Provide the [x, y] coordinate of the cell's center where the given text is located.  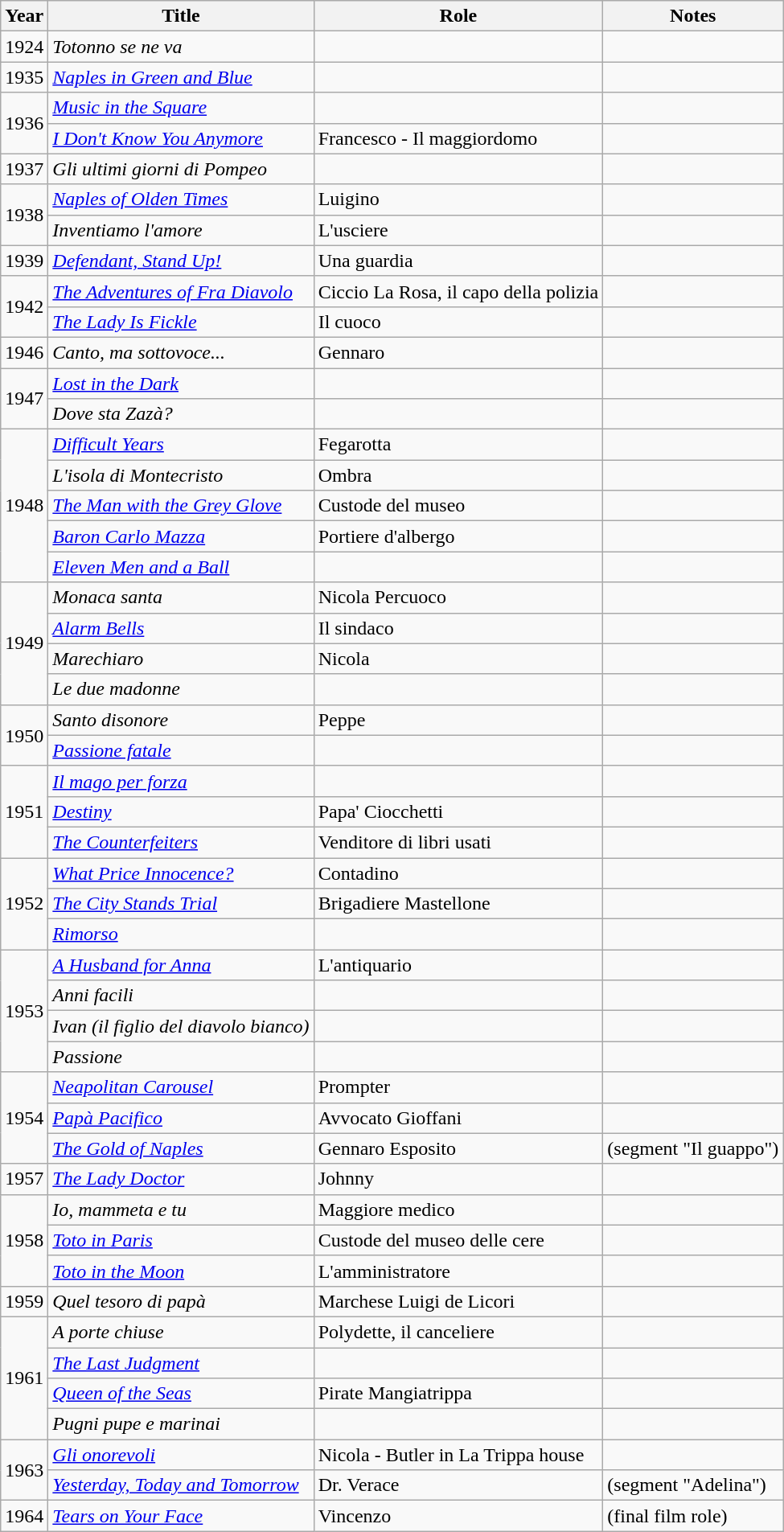
Custode del museo [458, 506]
Santo disonore [181, 720]
Defendant, Stand Up! [181, 261]
Le due madonne [181, 689]
The Adventures of Fra Diavolo [181, 291]
Francesco - Il maggiordomo [458, 138]
1961 [24, 1378]
Dr. Verace [458, 1485]
Nicola [458, 659]
Fegarotta [458, 445]
The Lady Doctor [181, 1179]
What Price Innocence? [181, 873]
1949 [24, 643]
Polydette, il canceliere [458, 1332]
The Gold of Naples [181, 1148]
Anni facili [181, 996]
1936 [24, 123]
Inventiamo l'amore [181, 230]
Pirate Mangiatrippa [458, 1394]
A porte chiuse [181, 1332]
L'usciere [458, 230]
Nicola - Butler in La Trippa house [458, 1455]
1938 [24, 215]
1964 [24, 1516]
L'isola di Montecristo [181, 475]
Custode del museo delle cere [458, 1240]
1939 [24, 261]
Monaca santa [181, 598]
Dove sta Zazà? [181, 414]
Prompter [458, 1087]
Johnny [458, 1179]
Gli onorevoli [181, 1455]
Difficult Years [181, 445]
1948 [24, 506]
Yesterday, Today and Tomorrow [181, 1485]
Quel tesoro di papà [181, 1301]
Role [458, 16]
Passione [181, 1057]
Una guardia [458, 261]
Contadino [458, 873]
Toto in Paris [181, 1240]
Gli ultimi giorni di Pompeo [181, 169]
1935 [24, 77]
Year [24, 16]
Il sindaco [458, 628]
Tears on Your Face [181, 1516]
The Counterfeiters [181, 842]
Il mago per forza [181, 781]
1959 [24, 1301]
Ciccio La Rosa, il capo della polizia [458, 291]
Destiny [181, 811]
Ivan (il figlio del diavolo bianco) [181, 1026]
1953 [24, 1011]
1950 [24, 735]
L'amministratore [458, 1271]
Naples in Green and Blue [181, 77]
Eleven Men and a Ball [181, 567]
L'antiquario [458, 965]
Brigadiere Mastellone [458, 904]
Lost in the Dark [181, 384]
(segment "Il guappo") [693, 1148]
(segment "Adelina") [693, 1485]
Passione fatale [181, 750]
1937 [24, 169]
Luigino [458, 199]
The Lady Is Fickle [181, 322]
Naples of Olden Times [181, 199]
Io, mammeta e tu [181, 1210]
Gennaro Esposito [458, 1148]
Papà Pacifico [181, 1118]
1963 [24, 1470]
1958 [24, 1240]
1946 [24, 352]
(final film role) [693, 1516]
Vincenzo [458, 1516]
Notes [693, 16]
Rimorso [181, 934]
Baron Carlo Mazza [181, 536]
Il cuoco [458, 322]
Maggiore medico [458, 1210]
Marechiaro [181, 659]
Ombra [458, 475]
The Man with the Grey Glove [181, 506]
Neapolitan Carousel [181, 1087]
A Husband for Anna [181, 965]
1942 [24, 306]
The Last Judgment [181, 1363]
1951 [24, 811]
1952 [24, 903]
1957 [24, 1179]
Queen of the Seas [181, 1394]
Alarm Bells [181, 628]
Venditore di libri usati [458, 842]
The City Stands Trial [181, 904]
Peppe [458, 720]
Avvocato Gioffani [458, 1118]
Toto in the Moon [181, 1271]
Pugni pupe e marinai [181, 1424]
Totonno se ne va [181, 47]
Title [181, 16]
I Don't Know You Anymore [181, 138]
Nicola Percuoco [458, 598]
Marchese Luigi de Licori [458, 1301]
Gennaro [458, 352]
Music in the Square [181, 108]
Papa' Ciocchetti [458, 811]
Portiere d'albergo [458, 536]
Canto, ma sottovoce... [181, 352]
1954 [24, 1118]
1947 [24, 399]
1924 [24, 47]
